Search for the cell housing the specified text and yield its (X, Y) center coordinate. 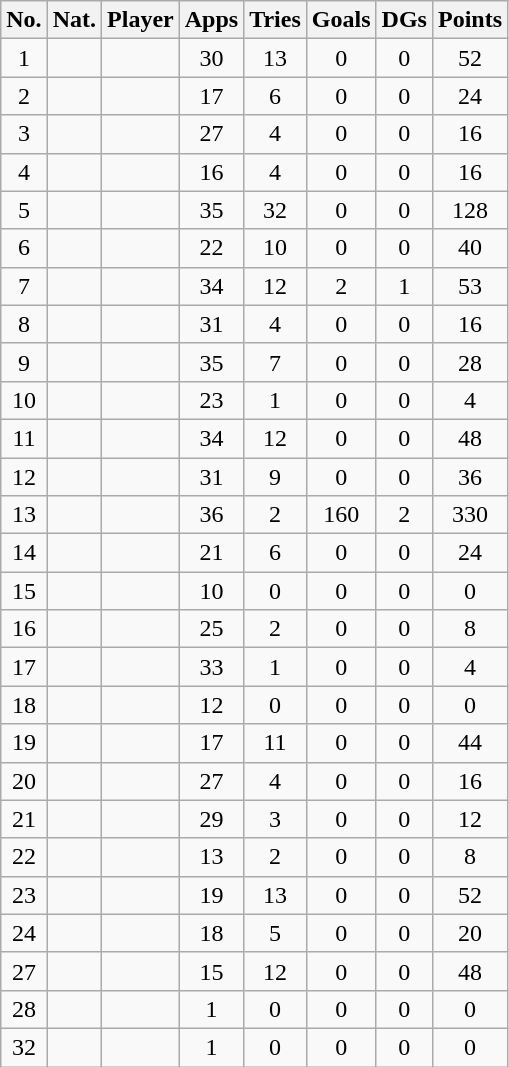
Nat. (74, 20)
30 (211, 58)
Apps (211, 20)
53 (470, 286)
160 (341, 515)
14 (24, 553)
DGs (404, 20)
29 (211, 819)
Tries (276, 20)
Player (141, 20)
Points (470, 20)
44 (470, 743)
40 (470, 248)
128 (470, 210)
33 (211, 667)
Goals (341, 20)
No. (24, 20)
330 (470, 515)
25 (211, 629)
